From the cell containing the given text, extract its center point as [x, y] coordinate. 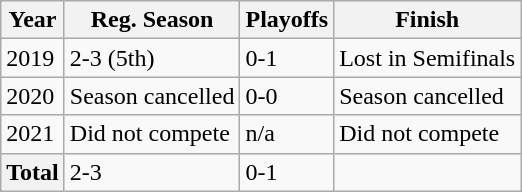
Year [33, 20]
Reg. Season [152, 20]
Finish [428, 20]
n/a [287, 134]
0-0 [287, 96]
Lost in Semifinals [428, 58]
2-3 (5th) [152, 58]
2-3 [152, 172]
Playoffs [287, 20]
2019 [33, 58]
2021 [33, 134]
2020 [33, 96]
Total [33, 172]
